Return (X, Y) of the center of cell containing provided text 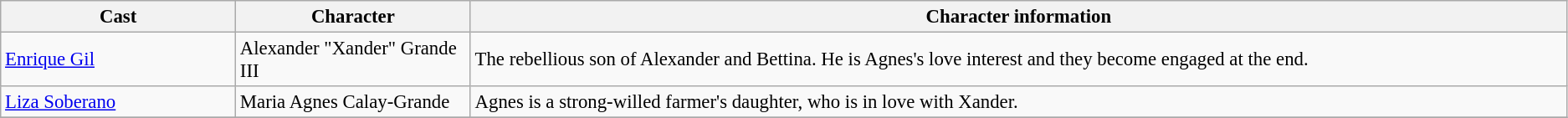
Character (353, 17)
Alexander "Xander" Grande III (353, 60)
Liza Soberano (119, 102)
Maria Agnes Calay-Grande (353, 102)
Enrique Gil (119, 60)
Cast (119, 17)
The rebellious son of Alexander and Bettina. He is Agnes's love interest and they become engaged at the end. (1018, 60)
Character information (1018, 17)
Agnes is a strong-willed farmer's daughter, who is in love with Xander. (1018, 102)
